Identify which cell holds the provided text, then report its (x, y) central coordinate. 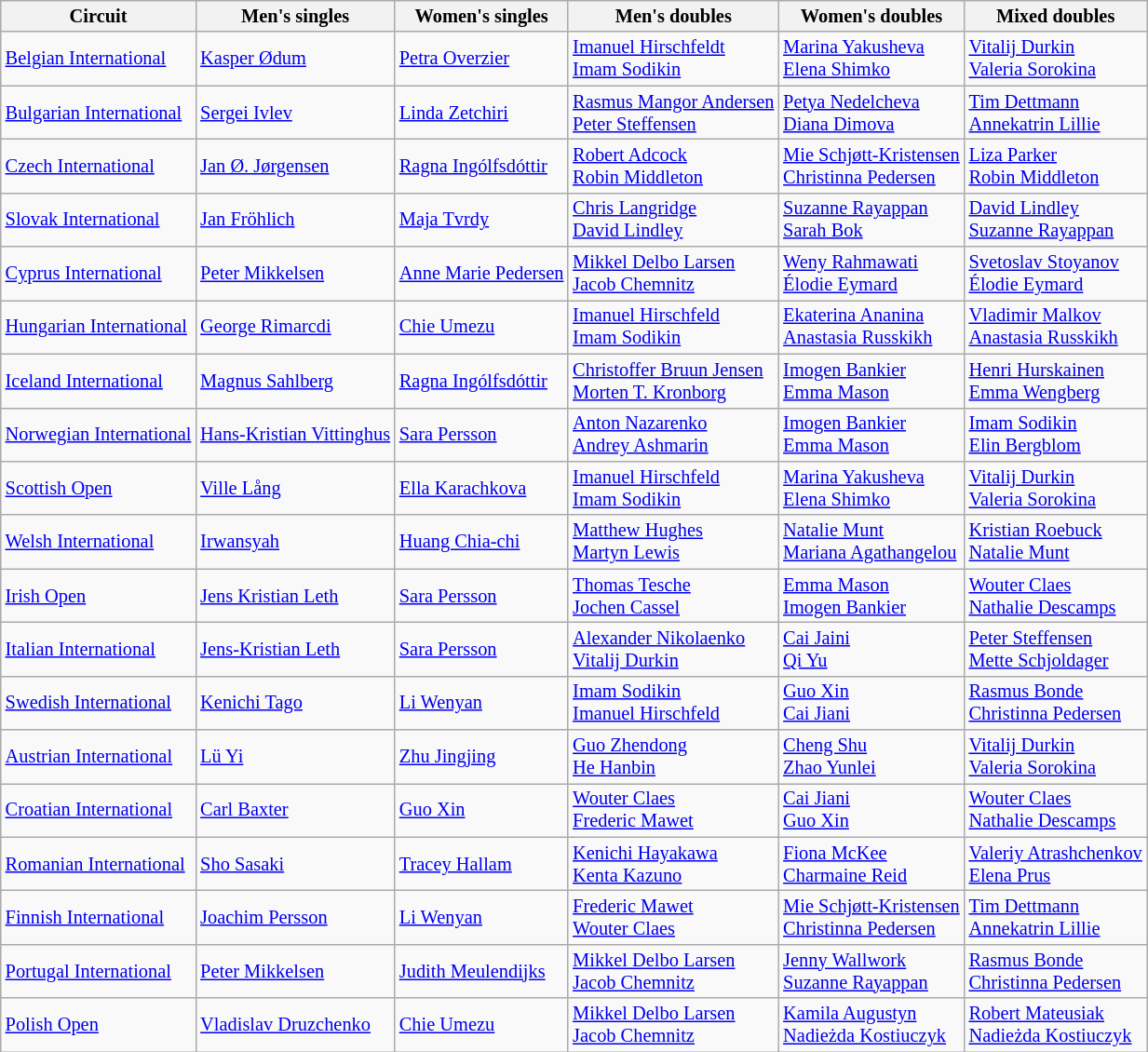
Huang Chia-chi (481, 542)
Matthew Hughes Martyn Lewis (673, 542)
Circuit (99, 16)
Jan Ø. Jørgensen (295, 166)
Christoffer Bruun Jensen Morten T. Kronborg (673, 381)
Robert Adcock Robin Middleton (673, 166)
Vladislav Druzchenko (295, 1025)
Women's doubles (871, 16)
Cai Jiani Guo Xin (871, 810)
Czech International (99, 166)
Hans-Kristian Vittinghus (295, 435)
Joachim Persson (295, 917)
Chris Langridge David Lindley (673, 220)
Maja Tvrdy (481, 220)
Cyprus International (99, 274)
Ekaterina Ananina Anastasia Russkikh (871, 327)
Irwansyah (295, 542)
Petra Overzier (481, 59)
Linda Zetchiri (481, 113)
Peter Steffensen Mette Schjoldager (1056, 649)
Kristian Roebuck Natalie Munt (1056, 542)
Welsh International (99, 542)
Imam Sodikin Elin Bergblom (1056, 435)
Guo Xin (481, 810)
Kenichi Tago (295, 703)
Irish Open (99, 596)
Men's singles (295, 16)
Anne Marie Pedersen (481, 274)
Henri Hurskainen Emma Wengberg (1056, 381)
Romanian International (99, 864)
Croatian International (99, 810)
Sergei Ivlev (295, 113)
Scottish Open (99, 488)
Judith Meulendijks (481, 971)
Bulgarian International (99, 113)
Kasper Ødum (295, 59)
Robert Mateusiak Nadieżda Kostiuczyk (1056, 1025)
Norwegian International (99, 435)
Vladimir Malkov Anastasia Russkikh (1056, 327)
Ella Karachkova (481, 488)
Anton Nazarenko Andrey Ashmarin (673, 435)
Kamila Augustyn Nadieżda Kostiuczyk (871, 1025)
Guo Xin Cai Jiani (871, 703)
Finnish International (99, 917)
Frederic Mawet Wouter Claes (673, 917)
Italian International (99, 649)
David Lindley Suzanne Rayappan (1056, 220)
Ville Lång (295, 488)
Women's singles (481, 16)
Jan Fröhlich (295, 220)
Mixed doubles (1056, 16)
Iceland International (99, 381)
Imanuel Hirschfeldt Imam Sodikin (673, 59)
Liza Parker Robin Middleton (1056, 166)
Alexander Nikolaenko Vitalij Durkin (673, 649)
Valeriy Atrashchenkov Elena Prus (1056, 864)
Portugal International (99, 971)
Hungarian International (99, 327)
Rasmus Mangor Andersen Peter Steffensen (673, 113)
Thomas Tesche Jochen Cassel (673, 596)
Magnus Sahlberg (295, 381)
Imam Sodikin Imanuel Hirschfeld (673, 703)
Weny Rahmawati Élodie Eymard (871, 274)
Cheng Shu Zhao Yunlei (871, 757)
Slovak International (99, 220)
Polish Open (99, 1025)
Swedish International (99, 703)
Sho Sasaki (295, 864)
Emma Mason Imogen Bankier (871, 596)
Svetoslav Stoyanov Élodie Eymard (1056, 274)
Zhu Jingjing (481, 757)
Kenichi Hayakawa Kenta Kazuno (673, 864)
Belgian International (99, 59)
Cai Jaini Qi Yu (871, 649)
Austrian International (99, 757)
Jens Kristian Leth (295, 596)
Jens-Kristian Leth (295, 649)
Natalie Munt Mariana Agathangelou (871, 542)
Suzanne Rayappan Sarah Bok (871, 220)
Lü Yi (295, 757)
Jenny Wallwork Suzanne Rayappan (871, 971)
Petya Nedelcheva Diana Dimova (871, 113)
Wouter Claes Frederic Mawet (673, 810)
Tracey Hallam (481, 864)
Carl Baxter (295, 810)
Men's doubles (673, 16)
George Rimarcdi (295, 327)
Fiona McKee Charmaine Reid (871, 864)
Guo Zhendong He Hanbin (673, 757)
